Capture the cell that displays the provided text and extract its [X, Y] central coordinate. 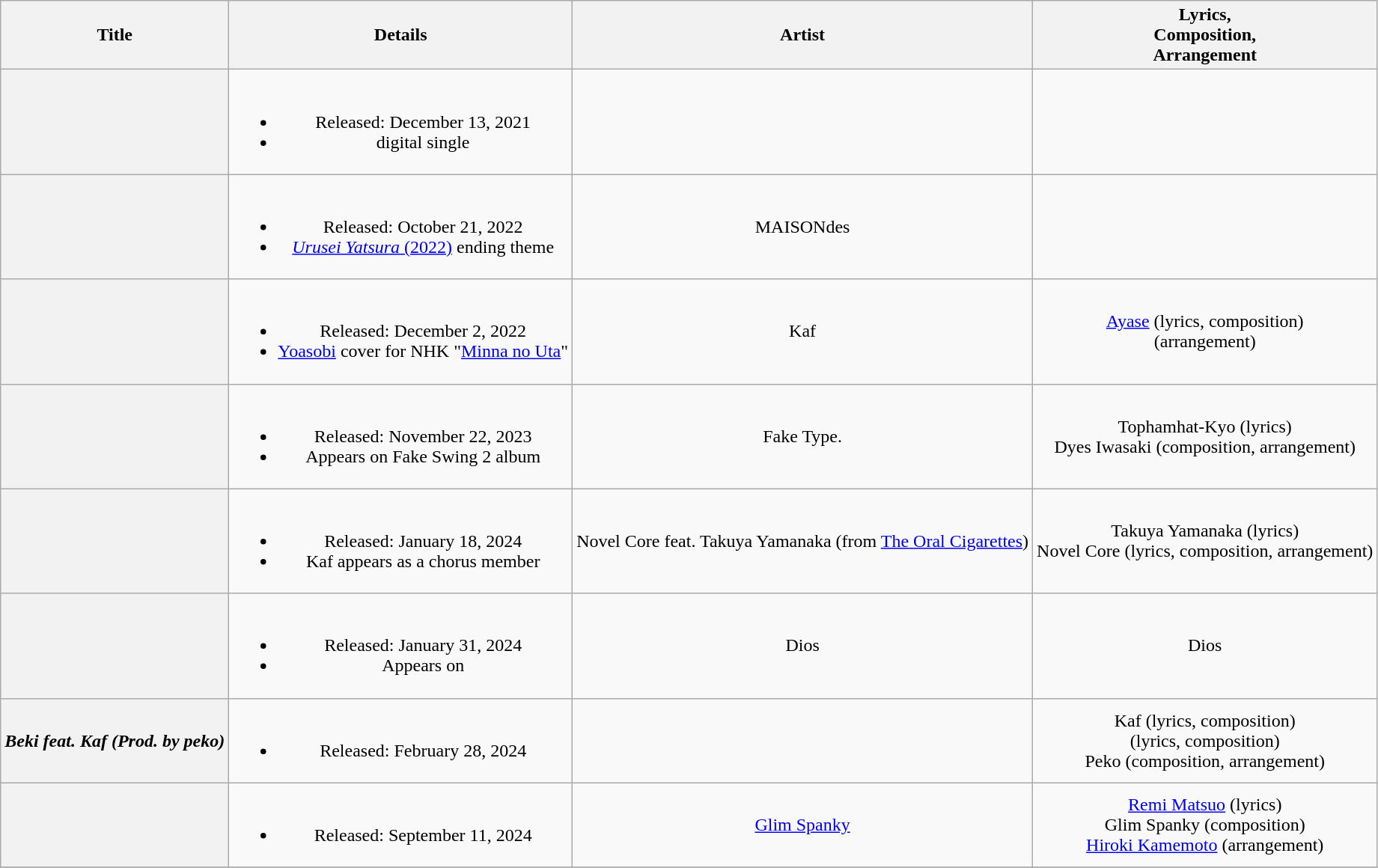
Kaf [802, 331]
Lyrics, Composition, Arrangement [1205, 35]
Kaf (lyrics, composition) (lyrics, composition)Peko (composition, arrangement) [1205, 741]
Released: February 28, 2024 [401, 741]
Takuya Yamanaka (lyrics)Novel Core (lyrics, composition, arrangement) [1205, 541]
Glim Spanky [802, 825]
Released: December 2, 2022Yoasobi cover for NHK "Minna no Uta" [401, 331]
MAISONdes [802, 227]
Ayase (lyrics, composition) (arrangement) [1205, 331]
Released: December 13, 2021digital single [401, 122]
Released: October 21, 2022Urusei Yatsura (2022) ending theme [401, 227]
Tophamhat-Kyo (lyrics)Dyes Iwasaki (composition, arrangement) [1205, 436]
Title [115, 35]
Released: January 31, 2024Appears on [401, 646]
Released: September 11, 2024 [401, 825]
Released: November 22, 2023Appears on Fake Swing 2 album [401, 436]
Details [401, 35]
Released: January 18, 2024Kaf appears as a chorus member [401, 541]
Fake Type. [802, 436]
Remi Matsuo (lyrics)Glim Spanky (composition)Hiroki Kamemoto (arrangement) [1205, 825]
Beki feat. Kaf (Prod. by peko) [115, 741]
Novel Core feat. Takuya Yamanaka (from The Oral Cigarettes) [802, 541]
Artist [802, 35]
